Scan for the cell matching the given text and deliver its [X, Y] coordinate at center. 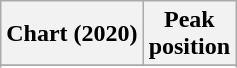
Chart (2020) [72, 34]
Peakposition [189, 34]
